Identify which cell holds the provided text, then report its (X, Y) central coordinate. 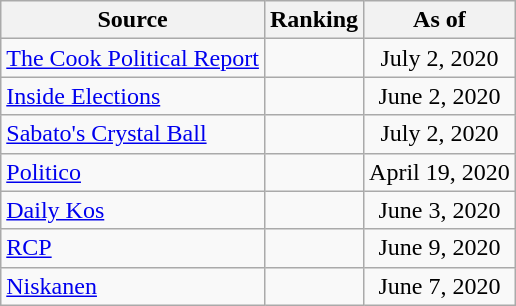
April 19, 2020 (440, 172)
Source (133, 20)
June 2, 2020 (440, 96)
Ranking (314, 20)
June 7, 2020 (440, 286)
Politico (133, 172)
June 9, 2020 (440, 248)
Inside Elections (133, 96)
Niskanen (133, 286)
As of (440, 20)
June 3, 2020 (440, 210)
RCP (133, 248)
Daily Kos (133, 210)
The Cook Political Report (133, 58)
Sabato's Crystal Ball (133, 134)
